For the text-containing cell, return its midpoint in (X, Y) coordinate format. 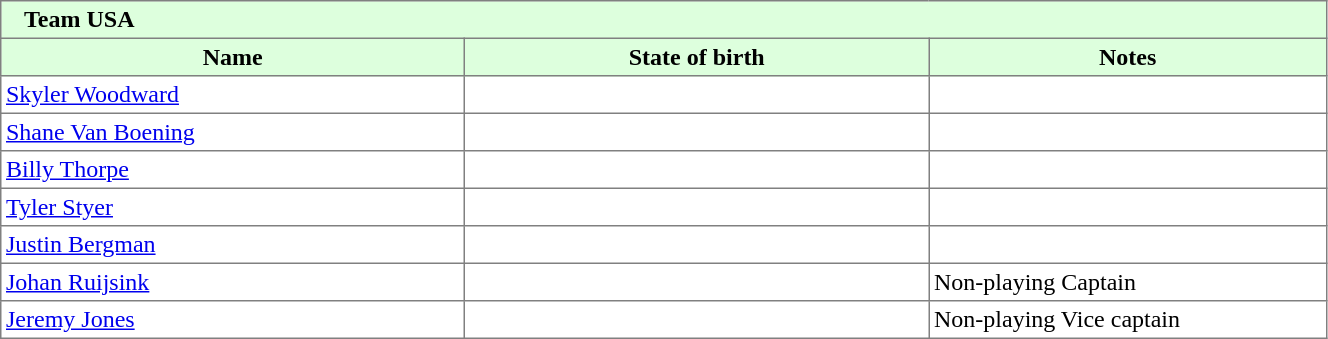
Name (233, 57)
Non-playing Vice captain (1128, 320)
Non-playing Captain (1128, 282)
Team USA (664, 20)
State of birth (697, 57)
Notes (1128, 57)
Tyler Styer (233, 207)
Johan Ruijsink (233, 282)
Billy Thorpe (233, 170)
Skyler Woodward (233, 95)
Shane Van Boening (233, 132)
Justin Bergman (233, 245)
Jeremy Jones (233, 320)
